Return (x, y) of the center of cell containing provided text 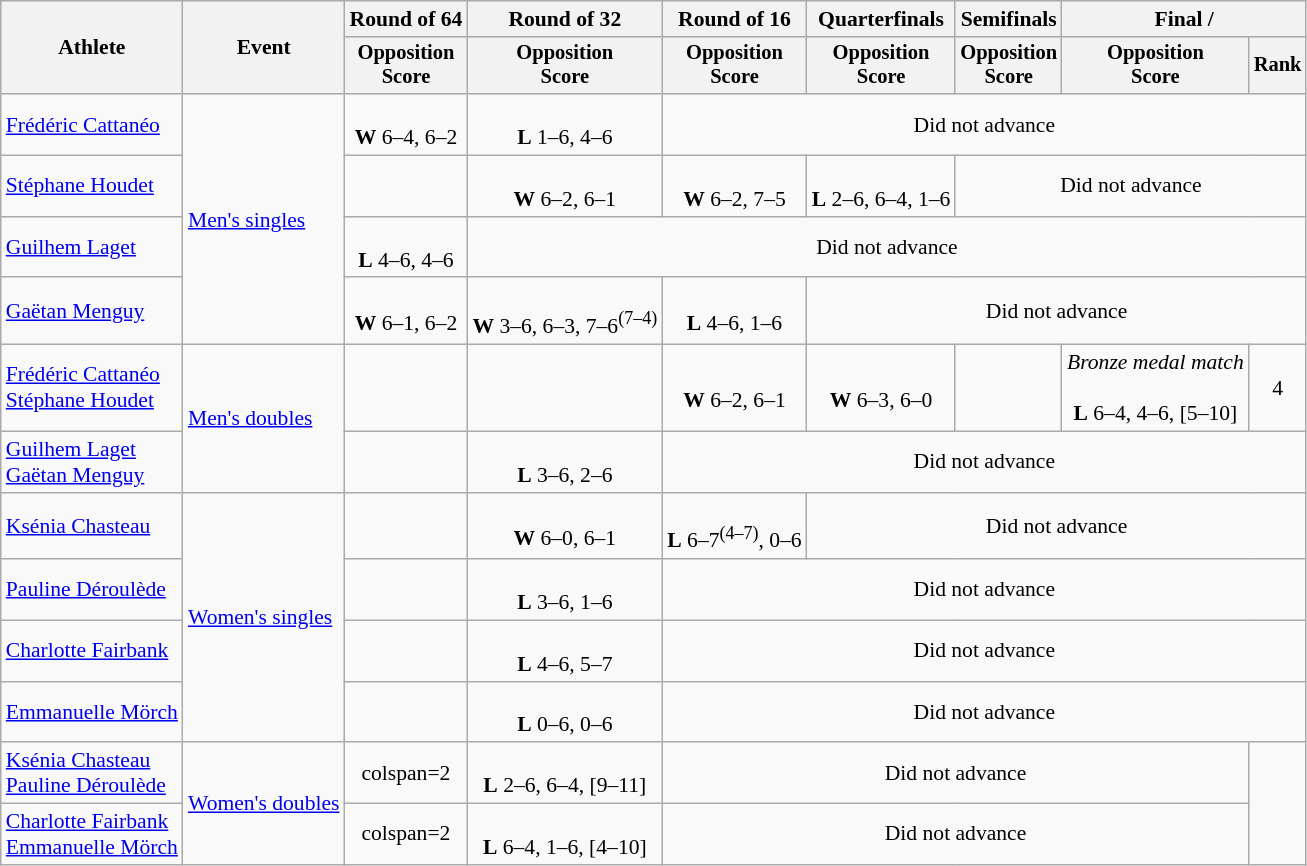
L 1–6, 4–6 (564, 124)
L 0–6, 0–6 (564, 712)
Guilhem Laget (92, 248)
Ksénia ChasteauPauline Déroulède (92, 774)
Round of 64 (406, 19)
L 4–6, 5–7 (564, 650)
L 6–7(4–7), 0–6 (734, 526)
Athlete (92, 48)
Semifinals (1008, 19)
Charlotte Fairbank (92, 650)
W 6–1, 6–2 (406, 312)
Charlotte FairbankEmmanuelle Mörch (92, 834)
Men's doubles (264, 419)
Emmanuelle Mörch (92, 712)
L 2–6, 6–4, [9–11] (564, 774)
Stéphane Houdet (92, 186)
Quarterfinals (882, 19)
Women's singles (264, 617)
Guilhem LagetGaëtan Menguy (92, 462)
Rank (1278, 66)
Men's singles (264, 219)
L 2–6, 6–4, 1–6 (882, 186)
L 6–4, 1–6, [4–10] (564, 834)
Ksénia Chasteau (92, 526)
Round of 16 (734, 19)
L 3–6, 1–6 (564, 590)
W 3–6, 6–3, 7–6(7–4) (564, 312)
Round of 32 (564, 19)
W 6–3, 6–0 (882, 388)
Final / (1184, 19)
Pauline Déroulède (92, 590)
Frédéric Cattanéo (92, 124)
L 4–6, 4–6 (406, 248)
Frédéric CattanéoStéphane Houdet (92, 388)
4 (1278, 388)
L 3–6, 2–6 (564, 462)
Bronze medal matchL 6–4, 4–6, [5–10] (1156, 388)
W 6–0, 6–1 (564, 526)
Gaëtan Menguy (92, 312)
L 4–6, 1–6 (734, 312)
W 6–2, 7–5 (734, 186)
Event (264, 48)
W 6–4, 6–2 (406, 124)
Women's doubles (264, 804)
